Return the [X, Y] coordinate for the center point of the cell that contains the specified text.  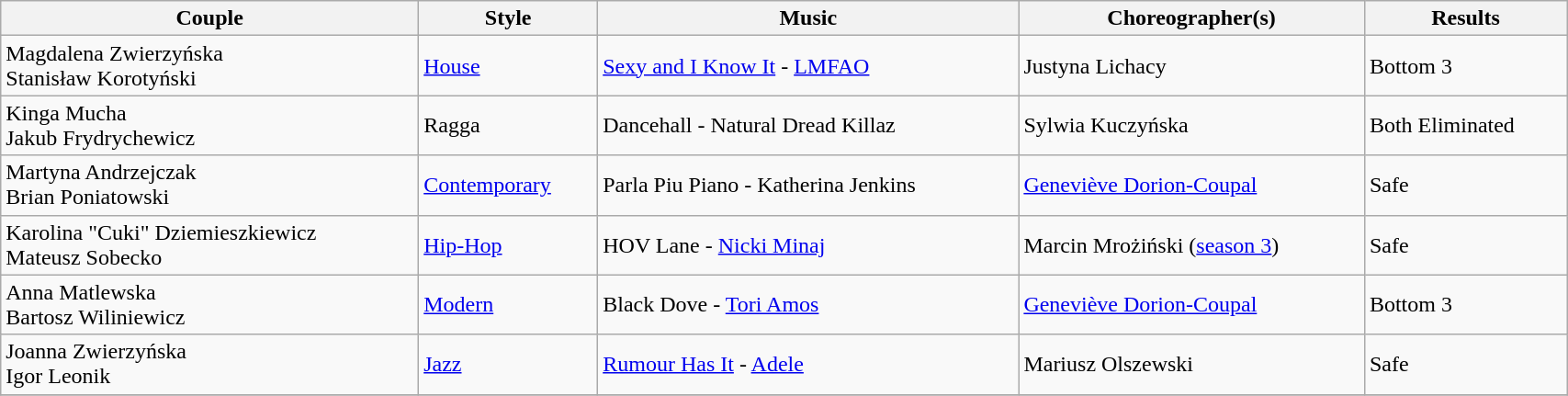
Black Dove - Tori Amos [808, 305]
Karolina "Cuki" DziemieszkiewiczMateusz Sobecko [209, 244]
Modern [509, 305]
Ragga [509, 125]
Dancehall - Natural Dread Killaz [808, 125]
Contemporary [509, 186]
Music [808, 18]
Jazz [509, 364]
Magdalena ZwierzyńskaStanisław Korotyński [209, 66]
Results [1465, 18]
Parla Piu Piano - Katherina Jenkins [808, 186]
Marcin Mrożiński (season 3) [1191, 244]
Style [509, 18]
Both Eliminated [1465, 125]
Anna MatlewskaBartosz Wiliniewicz [209, 305]
Couple [209, 18]
Martyna AndrzejczakBrian Poniatowski [209, 186]
Rumour Has It - Adele [808, 364]
Joanna ZwierzyńskaIgor Leonik [209, 364]
Sylwia Kuczyńska [1191, 125]
Justyna Lichacy [1191, 66]
Hip-Hop [509, 244]
Sexy and I Know It - LMFAO [808, 66]
Mariusz Olszewski [1191, 364]
House [509, 66]
Kinga MuchaJakub Frydrychewicz [209, 125]
Choreographer(s) [1191, 18]
HOV Lane - Nicki Minaj [808, 244]
